Extract the [X, Y] coordinate from the center of the cell holding the provided text.  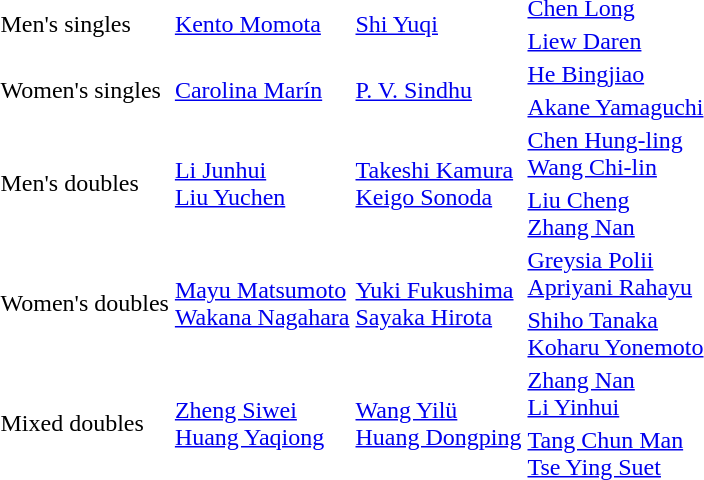
Takeshi Kamura Keigo Sonoda [438, 184]
Li Junhui Liu Yuchen [262, 184]
P. V. Sindhu [438, 90]
Yuki Fukushima Sayaka Hirota [438, 304]
Mayu Matsumoto Wakana Nagahara [262, 304]
Carolina Marín [262, 90]
